For the text-containing cell, return its midpoint in (X, Y) coordinate format. 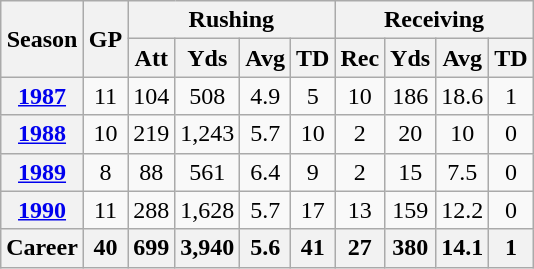
14.1 (462, 248)
1990 (42, 210)
41 (312, 248)
40 (105, 248)
288 (152, 210)
219 (152, 134)
Season (42, 39)
Career (42, 248)
1987 (42, 96)
6.4 (266, 172)
13 (360, 210)
561 (208, 172)
Receiving (434, 20)
8 (105, 172)
27 (360, 248)
Rushing (232, 20)
18.6 (462, 96)
699 (152, 248)
Rec (360, 58)
4.9 (266, 96)
1,243 (208, 134)
15 (410, 172)
7.5 (462, 172)
1988 (42, 134)
9 (312, 172)
GP (105, 39)
5.6 (266, 248)
186 (410, 96)
5 (312, 96)
1989 (42, 172)
3,940 (208, 248)
104 (152, 96)
17 (312, 210)
20 (410, 134)
380 (410, 248)
88 (152, 172)
12.2 (462, 210)
Att (152, 58)
159 (410, 210)
508 (208, 96)
1,628 (208, 210)
